For the text-containing cell, return its midpoint in (x, y) coordinate format. 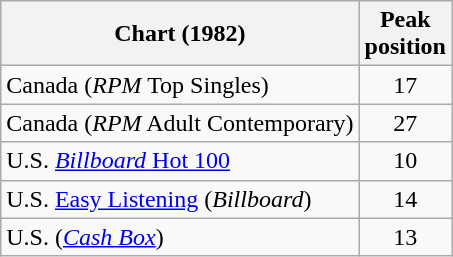
27 (405, 123)
17 (405, 85)
Canada (RPM Top Singles) (180, 85)
U.S. Billboard Hot 100 (180, 161)
U.S. Easy Listening (Billboard) (180, 199)
Chart (1982) (180, 34)
10 (405, 161)
14 (405, 199)
U.S. (Cash Box) (180, 237)
Peakposition (405, 34)
Canada (RPM Adult Contemporary) (180, 123)
13 (405, 237)
